Search for the cell housing the specified text and yield its (X, Y) center coordinate. 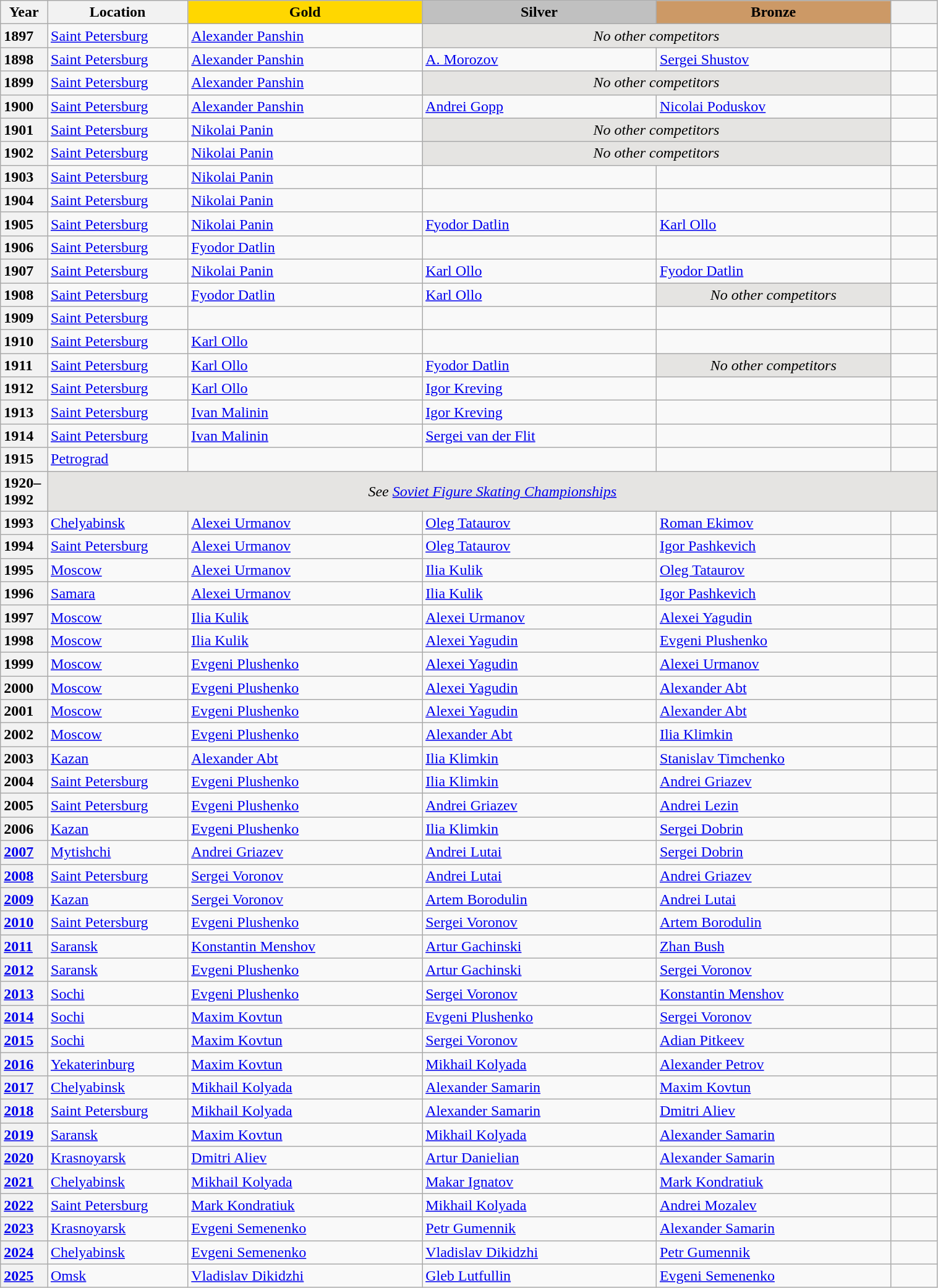
2017 (24, 1088)
Sergei Shustov (773, 59)
See Soviet Figure Skating Championships (492, 491)
2006 (24, 829)
Andrei Lezin (773, 805)
Andrei Mozalev (773, 1205)
2009 (24, 899)
2007 (24, 852)
Stanislav Timchenko (773, 758)
Samara (117, 593)
1902 (24, 153)
2021 (24, 1182)
1993 (24, 523)
1898 (24, 59)
1995 (24, 570)
Zhan Bush (773, 946)
2023 (24, 1229)
Bronze (773, 12)
1900 (24, 106)
2001 (24, 711)
1897 (24, 36)
Adian Pitkeev (773, 1040)
2024 (24, 1252)
1909 (24, 318)
2025 (24, 1276)
Mytishchi (117, 852)
1906 (24, 247)
1907 (24, 271)
2003 (24, 758)
2019 (24, 1135)
2008 (24, 876)
1998 (24, 640)
2016 (24, 1064)
1994 (24, 546)
Omsk (117, 1276)
2022 (24, 1205)
1911 (24, 365)
1912 (24, 389)
1908 (24, 295)
Alexander Petrov (773, 1064)
Yekaterinburg (117, 1064)
Petrograd (117, 459)
Makar Ignatov (539, 1182)
1997 (24, 617)
1914 (24, 436)
1901 (24, 130)
Location (117, 12)
1920–1992 (24, 491)
2013 (24, 993)
2015 (24, 1040)
Artur Danielian (539, 1158)
2018 (24, 1111)
2002 (24, 735)
Roman Ekimov (773, 523)
1904 (24, 200)
1913 (24, 412)
Andrei Gopp (539, 106)
2014 (24, 1017)
2000 (24, 688)
1910 (24, 342)
2010 (24, 923)
1996 (24, 593)
Gold (305, 12)
Silver (539, 12)
1915 (24, 459)
1899 (24, 83)
2012 (24, 970)
2004 (24, 782)
Nicolai Poduskov (773, 106)
1999 (24, 664)
2005 (24, 805)
1905 (24, 224)
Gleb Lutfullin (539, 1276)
Year (24, 12)
Sergei van der Flit (539, 436)
2011 (24, 946)
2020 (24, 1158)
A. Morozov (539, 59)
1903 (24, 177)
